For the text-containing cell, return its midpoint in (X, Y) coordinate format. 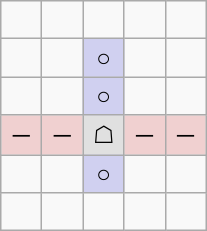
☖ (104, 135)
